Identify which cell holds the provided text, then report its [x, y] central coordinate. 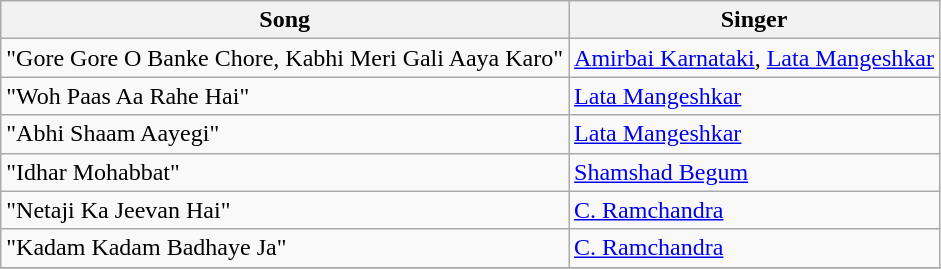
Shamshad Begum [754, 172]
"Idhar Mohabbat" [285, 172]
"Gore Gore O Banke Chore, Kabhi Meri Gali Aaya Karo" [285, 58]
"Abhi Shaam Aayegi" [285, 134]
Singer [754, 20]
Song [285, 20]
"Woh Paas Aa Rahe Hai" [285, 96]
Amirbai Karnataki, Lata Mangeshkar [754, 58]
"Kadam Kadam Badhaye Ja" [285, 248]
"Netaji Ka Jeevan Hai" [285, 210]
